Capture the cell that displays the provided text and extract its [X, Y] central coordinate. 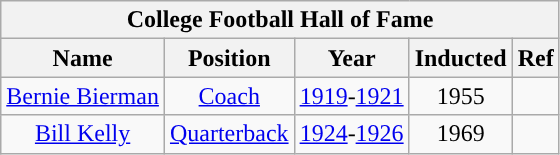
1955 [460, 96]
1919-1921 [352, 96]
Bill Kelly [83, 134]
Bernie Bierman [83, 96]
Coach [229, 96]
1969 [460, 134]
Quarterback [229, 134]
Ref [536, 58]
College Football Hall of Fame [280, 20]
Year [352, 58]
Inducted [460, 58]
Position [229, 58]
Name [83, 58]
1924-1926 [352, 134]
